Search for the cell housing the specified text and yield its (X, Y) center coordinate. 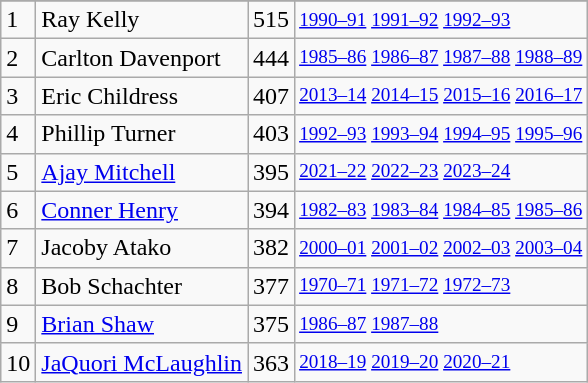
Conner Henry (142, 210)
2021–22 2022–23 2023–24 (441, 172)
8 (18, 286)
Ajay Mitchell (142, 172)
382 (272, 248)
1985–86 1986–87 1987–88 1988–89 (441, 58)
1970–71 1971–72 1972–73 (441, 286)
515 (272, 20)
Carlton Davenport (142, 58)
Phillip Turner (142, 134)
Jacoby Atako (142, 248)
2 (18, 58)
7 (18, 248)
395 (272, 172)
3 (18, 96)
Ray Kelly (142, 20)
Brian Shaw (142, 324)
JaQuori McLaughlin (142, 362)
1 (18, 20)
1992–93 1993–94 1994–95 1995–96 (441, 134)
1986–87 1987–88 (441, 324)
1990–91 1991–92 1992–93 (441, 20)
2018–19 2019–20 2020–21 (441, 362)
Bob Schachter (142, 286)
407 (272, 96)
1982–83 1983–84 1984–85 1985–86 (441, 210)
2013–14 2014–15 2015–16 2016–17 (441, 96)
9 (18, 324)
10 (18, 362)
363 (272, 362)
403 (272, 134)
4 (18, 134)
394 (272, 210)
2000–01 2001–02 2002–03 2003–04 (441, 248)
Eric Childress (142, 96)
375 (272, 324)
377 (272, 286)
5 (18, 172)
444 (272, 58)
6 (18, 210)
